Provide the (X, Y) coordinate of the cell's center where the given text is located.  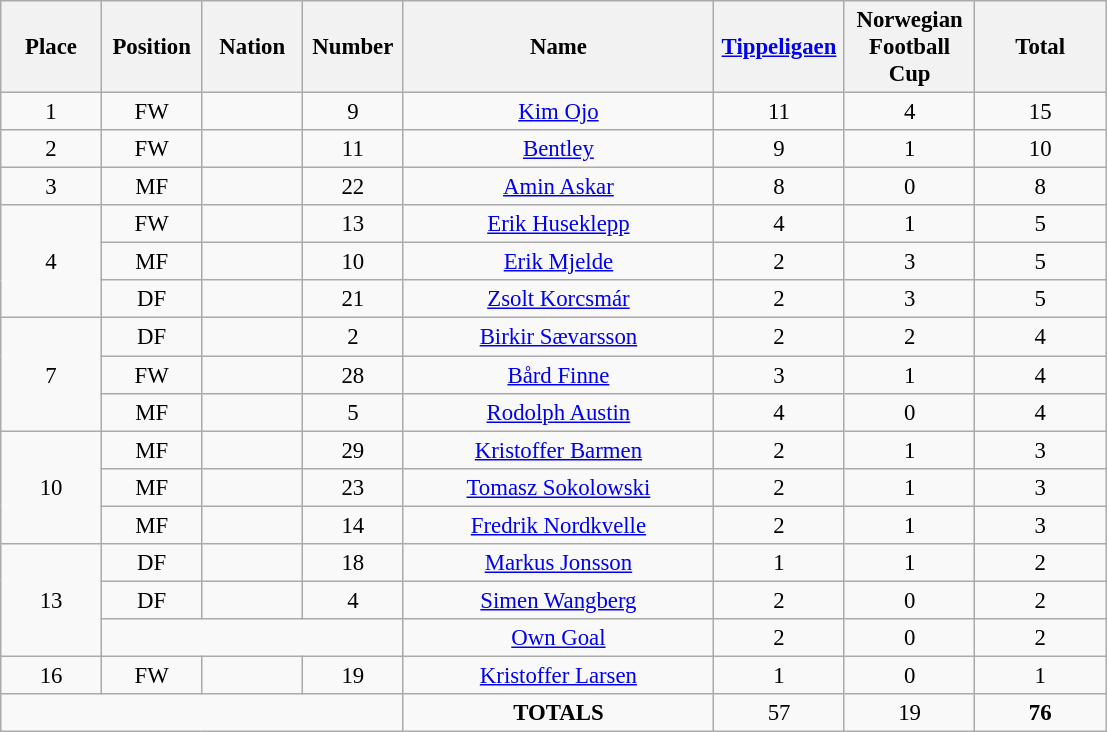
Norwegian Football Cup (910, 47)
21 (354, 299)
29 (354, 450)
Name (558, 47)
Position (152, 47)
Kim Ojo (558, 112)
15 (1040, 112)
22 (354, 187)
Birkir Sævarsson (558, 337)
Number (354, 47)
28 (354, 375)
18 (354, 563)
Fredrik Nordkvelle (558, 525)
Place (52, 47)
Tippeligaen (780, 47)
14 (354, 525)
7 (52, 374)
16 (52, 675)
76 (1040, 713)
Erik Huseklepp (558, 224)
Erik Mjelde (558, 262)
57 (780, 713)
Own Goal (558, 638)
Kristoffer Barmen (558, 450)
Tomasz Sokolowski (558, 487)
Amin Askar (558, 187)
TOTALS (558, 713)
Simen Wangberg (558, 600)
Bård Finne (558, 375)
Rodolph Austin (558, 412)
Bentley (558, 149)
Kristoffer Larsen (558, 675)
Markus Jonsson (558, 563)
Zsolt Korcsmár (558, 299)
Total (1040, 47)
Nation (252, 47)
23 (354, 487)
